Return the [x, y] coordinate for the center point of the cell that contains the specified text.  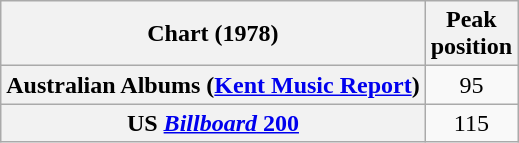
115 [471, 123]
Chart (1978) [213, 34]
Australian Albums (Kent Music Report) [213, 85]
95 [471, 85]
US Billboard 200 [213, 123]
Peakposition [471, 34]
